Detect which cell encompasses the target text, then output its [x, y] center coordinate. 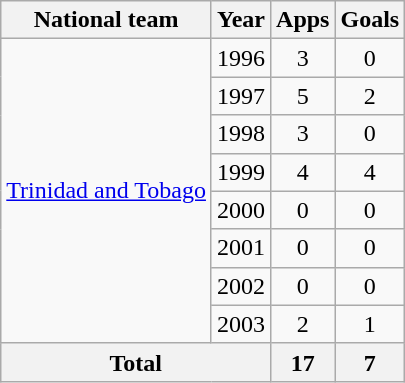
1 [370, 324]
1999 [240, 172]
Apps [303, 20]
1998 [240, 134]
1996 [240, 58]
2000 [240, 210]
2003 [240, 324]
Total [136, 362]
7 [370, 362]
17 [303, 362]
1997 [240, 96]
2002 [240, 286]
2001 [240, 248]
Goals [370, 20]
Year [240, 20]
National team [106, 20]
5 [303, 96]
Trinidad and Tobago [106, 191]
